Locate the cell with the specified text and output its (X, Y) center coordinate. 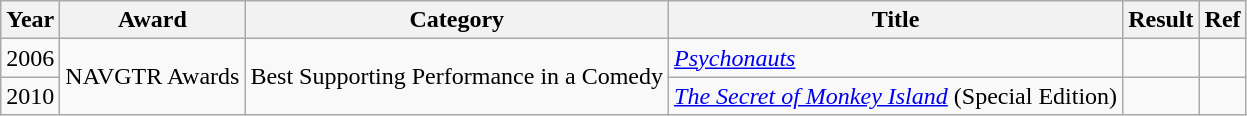
Best Supporting Performance in a Comedy (457, 77)
The Secret of Monkey Island (Special Edition) (896, 96)
Title (896, 20)
Result (1161, 20)
NAVGTR Awards (152, 77)
2006 (30, 58)
Year (30, 20)
Psychonauts (896, 58)
Ref (1222, 20)
2010 (30, 96)
Category (457, 20)
Award (152, 20)
